Output the [X, Y] coordinate of the center of the cell containing the given text.  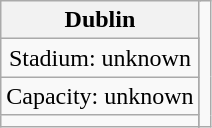
Capacity: unknown [100, 96]
Stadium: unknown [100, 58]
Dublin [100, 20]
